Return [X, Y] of the center of cell containing provided text 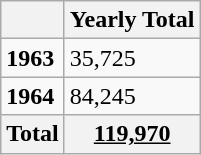
1964 [33, 96]
Yearly Total [132, 20]
84,245 [132, 96]
1963 [33, 58]
35,725 [132, 58]
119,970 [132, 134]
Total [33, 134]
